Locate the cell with the specified text and output its [X, Y] center coordinate. 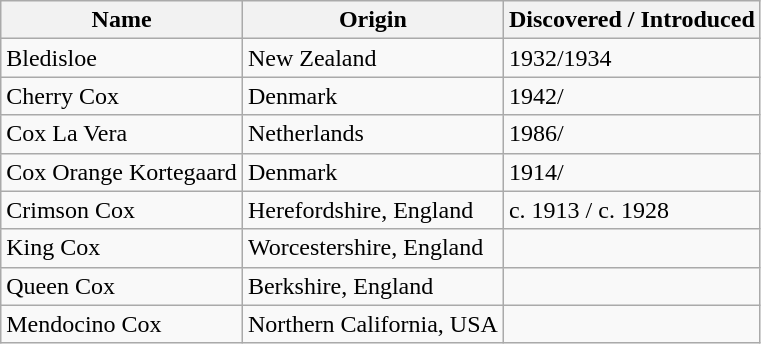
c. 1913 / c. 1928 [632, 210]
New Zealand [372, 58]
Cherry Cox [122, 96]
Northern California, USA [372, 324]
Origin [372, 20]
Mendocino Cox [122, 324]
King Cox [122, 248]
Cox La Vera [122, 134]
Name [122, 20]
Discovered / Introduced [632, 20]
1932/1934 [632, 58]
1914/ [632, 172]
Cox Orange Kortegaard [122, 172]
1942/ [632, 96]
Netherlands [372, 134]
Herefordshire, England [372, 210]
Queen Cox [122, 286]
Worcestershire, England [372, 248]
Crimson Cox [122, 210]
Berkshire, England [372, 286]
Bledisloe [122, 58]
1986/ [632, 134]
